Search for the cell housing the specified text and yield its [x, y] center coordinate. 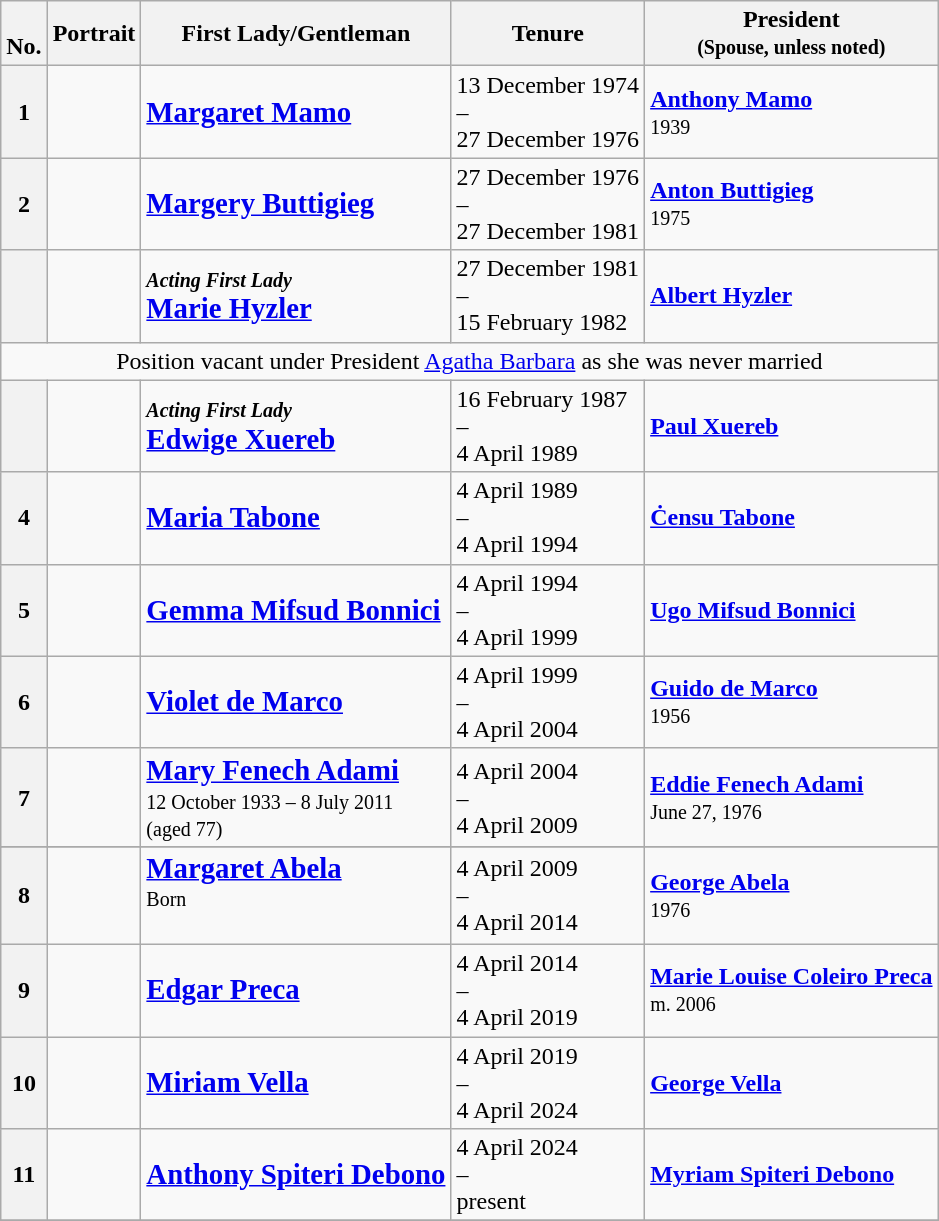
Guido de Marco 1956 [792, 702]
Margaret Mamo [296, 112]
First Lady/Gentleman [296, 34]
8 [24, 895]
4 April 1994–4 April 1999 [548, 610]
Edgar Preca [296, 990]
George Vella [792, 1082]
4 April 2014–4 April 2019 [548, 990]
Eddie Fenech Adami June 27, 1976 [792, 797]
Maria Tabone [296, 518]
27 December 1976–27 December 1981 [548, 204]
President(Spouse, unless noted) [792, 34]
Margaret AbelaBorn [296, 895]
Albert Hyzler [792, 296]
Anton Buttigieg 1975 [792, 204]
Myriam Spiteri Debono [792, 1175]
4 April 2009–4 April 2014 [548, 895]
9 [24, 990]
10 [24, 1082]
Mary Fenech Adami12 October 1933 – 8 July 2011(aged 77) [296, 797]
16 February 1987–4 April 1989 [548, 426]
Position vacant under President Agatha Barbara as she was never married [470, 361]
4 April 1989–4 April 1994 [548, 518]
Miriam Vella [296, 1082]
Anthony Mamo 1939 [792, 112]
7 [24, 797]
11 [24, 1175]
Tenure [548, 34]
Ċensu Tabone [792, 518]
4 April 2024–present [548, 1175]
Paul Xuereb [792, 426]
4 April 2004–4 April 2009 [548, 797]
4 [24, 518]
Portrait [94, 34]
4 April 2019–4 April 2024 [548, 1082]
Ugo Mifsud Bonnici [792, 610]
Acting First LadyMarie Hyzler [296, 296]
Margery Buttigieg [296, 204]
4 April 1999–4 April 2004 [548, 702]
George Abela 1976 [792, 895]
5 [24, 610]
6 [24, 702]
1 [24, 112]
2 [24, 204]
27 December 1981–15 February 1982 [548, 296]
Anthony Spiteri Debono [296, 1175]
Acting First LadyEdwige Xuereb [296, 426]
13 December 1974–27 December 1976 [548, 112]
Gemma Mifsud Bonnici [296, 610]
Marie Louise Coleiro Precam. 2006 [792, 990]
No. [24, 34]
Violet de Marco [296, 702]
